Return (x, y) of the center of cell containing provided text 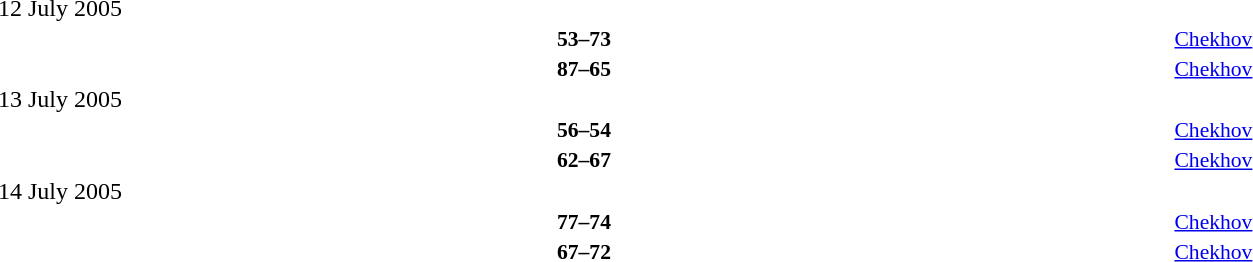
87–65 (584, 68)
56–54 (584, 130)
53–73 (584, 38)
62–67 (584, 160)
77–74 (584, 222)
